Capture the cell that displays the provided text and extract its (X, Y) central coordinate. 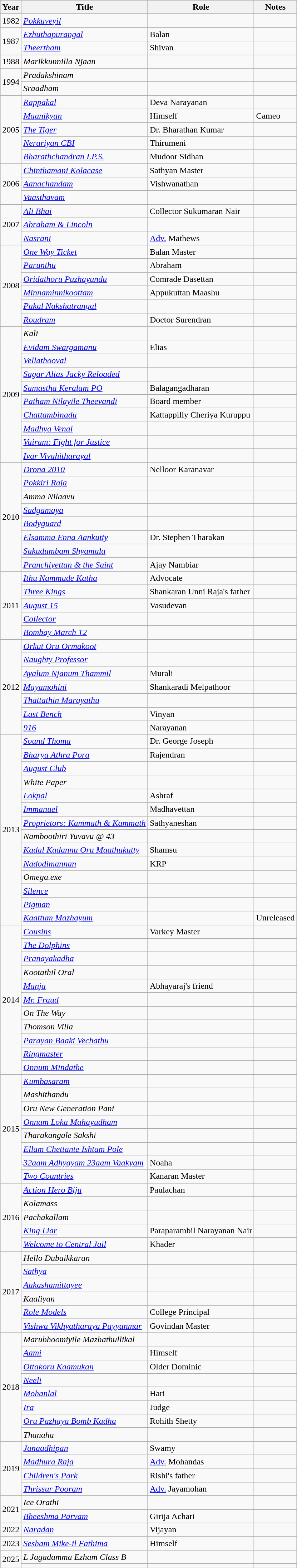
Pradakshinam (85, 75)
Sadgamaya (85, 510)
Dr. George Joseph (201, 741)
2016 (11, 1217)
Sraadham (85, 89)
Board member (201, 401)
Rappakal (85, 102)
Proprietors: Kammath & Kammath (85, 823)
On The Way (85, 1013)
Action Hero Biju (85, 1190)
Ezhuthapurangal (85, 34)
Rohith Shetty (201, 1421)
Minnaminnikoottam (85, 293)
Vijayan (201, 1530)
Ottakoru Kaamukan (85, 1367)
Vinyan (201, 714)
Naradan (85, 1530)
Madhavettan (201, 809)
2014 (11, 999)
2008 (11, 286)
The Tiger (85, 129)
White Paper (85, 782)
2015 (11, 1129)
2017 (11, 1292)
Manja (85, 986)
Kolamass (85, 1203)
Cameo (275, 116)
Pakal Nakshatrangal (85, 306)
Adv. Mohandas (201, 1462)
Nasrani (85, 238)
Doctor Surendran (201, 320)
Role Models (85, 1312)
Year (11, 7)
King Liar (85, 1230)
Vasudevan (201, 605)
Mudoor Sidhan (201, 156)
Pokkiri Raja (85, 483)
Shamsu (201, 850)
Thattathin Marayathu (85, 700)
2025 (11, 1559)
Balan Master (201, 252)
Oru Pazhaya Bomb Kadha (85, 1421)
Ringmaster (85, 1054)
Chinthamani Kolacase (85, 170)
Shivan (201, 48)
32aam Adhyayam 23aam Vaakyam (85, 1163)
Roudram (85, 320)
Immanuel (85, 809)
Vishwanathan (201, 184)
Ali Bhai (85, 211)
Children's Park (85, 1475)
Abraham & Lincoln (85, 225)
Lokpal (85, 795)
Kadal Kadannu Oru Maathukutty (85, 850)
2023 (11, 1543)
Mayamohini (85, 687)
Adv. Jayamohan (201, 1489)
The Dolphins (85, 945)
One Way Ticket (85, 252)
Unreleased (275, 918)
Adv. Mathews (201, 238)
Omega.exe (85, 877)
2013 (11, 829)
Bheeshma Parvam (85, 1516)
2007 (11, 225)
Elias (201, 347)
Rajendran (201, 755)
Ashraf (201, 795)
Pranchiyettan & the Saint (85, 564)
Ice Orathi (85, 1503)
Tharakangale Sakshi (85, 1135)
Amma Nilaavu (85, 496)
August Club (85, 768)
Paulachan (201, 1190)
Drona 2010 (85, 469)
Khader (201, 1244)
2018 (11, 1387)
Abhayaraj's friend (201, 986)
Nelloor Karanavar (201, 469)
Nerariyan CBI (85, 143)
1994 (11, 82)
Pranayakadha (85, 959)
Welcome to Central Jail (85, 1244)
Two Countries (85, 1176)
Sound Thoma (85, 741)
Shankaran Unni Raja's father (201, 591)
Collector (85, 619)
Kali (85, 333)
Mashithandu (85, 1095)
Sathyaneshan (201, 823)
Ellam Chettante Ishtam Pole (85, 1149)
Murali (201, 673)
2006 (11, 184)
Advocate (201, 578)
Evidam Swargamanu (85, 347)
Notes (275, 7)
Samastha Keralam PO (85, 388)
Ithu Nammude Katha (85, 578)
Ivar Vivahitharayal (85, 456)
Sathyan Master (201, 170)
Kattappilly Cheriya Kuruppu (201, 415)
Balan (201, 34)
Thrissur Pooram (85, 1489)
Silence (85, 891)
Kaattum Mazhayum (85, 918)
Pachakallam (85, 1217)
Bharya Athra Pora (85, 755)
Collector Sukumaran Nair (201, 211)
Abraham (201, 265)
Role (201, 7)
Oridathoru Puzhayundu (85, 279)
Ira (85, 1407)
Vaasthavam (85, 198)
Title (85, 7)
Thirumeni (201, 143)
Kaaliyan (85, 1299)
Oru New Generation Pani (85, 1108)
Mohanlal (85, 1394)
Parayan Baaki Vechathu (85, 1040)
Hello Dubaikkaran (85, 1258)
Appukuttan Maashu (201, 293)
Madhya Venal (85, 429)
Noaha (201, 1163)
Bodyguard (85, 524)
Thomson Villa (85, 1027)
Comrade Dasettan (201, 279)
2005 (11, 129)
Maanikyan (85, 116)
Kootathil Oral (85, 972)
Marubhoomiyile Mazhathullikal (85, 1339)
Bombay March 12 (85, 633)
Theertham (85, 48)
Pokkuveyil (85, 21)
Sesham Mike-il Fathima (85, 1543)
Kumbasaram (85, 1081)
Swamy (201, 1448)
KRP (201, 864)
Ajay Nambiar (201, 564)
Deva Narayanan (201, 102)
Aanachandam (85, 184)
Narayanan (201, 728)
1982 (11, 21)
Onnum Mindathe (85, 1068)
Varkey Master (201, 932)
Madhura Raja (85, 1462)
Namboothiri Yuvavu @ 43 (85, 837)
L Jagadamma Ezham Class B (85, 1557)
Hari (201, 1394)
2011 (11, 605)
Vellathooval (85, 360)
Marikkunnilla Njaan (85, 61)
Sagar Alias Jacky Reloaded (85, 374)
Patham Nilayile Theevandi (85, 401)
Sakudumbam Shyamala (85, 551)
Orkut Oru Ormakoot (85, 646)
Bharathchandran I.P.S. (85, 156)
Pigman (85, 904)
1988 (11, 61)
Balagangadharan (201, 388)
Janaadhipan (85, 1448)
Parunthu (85, 265)
August 15 (85, 605)
Neeli (85, 1380)
Three Kings (85, 591)
Kanaran Master (201, 1176)
Ayalum Njanum Thammil (85, 673)
Vairam: Fight for Justice (85, 442)
2019 (11, 1468)
Paraparambil Narayanan Nair (201, 1230)
Thanaha (85, 1434)
1987 (11, 41)
Nadodimannan (85, 864)
Judge (201, 1407)
College Principal (201, 1312)
Mr. Fraud (85, 999)
Govindan Master (201, 1326)
Aami (85, 1353)
Elsamma Enna Aankutty (85, 537)
916 (85, 728)
Dr. Bharathan Kumar (201, 129)
Girija Achari (201, 1516)
Onnam Loka Mahayudham (85, 1122)
2021 (11, 1509)
2009 (11, 394)
Naughty Professor (85, 660)
2012 (11, 687)
Older Dominic (201, 1367)
Shankaradi Melpathoor (201, 687)
2022 (11, 1530)
Sathya (85, 1272)
Rishi's father (201, 1475)
Chattambinadu (85, 415)
Last Bench (85, 714)
2010 (11, 517)
Dr. Stephen Tharakan (201, 537)
Vishwa Vikhyatharaya Payyanmar (85, 1326)
Aakashamittayee (85, 1285)
Cousins (85, 932)
